Pinpoint the cell where the given text exists, returning its [X, Y] midpoint coordinate. 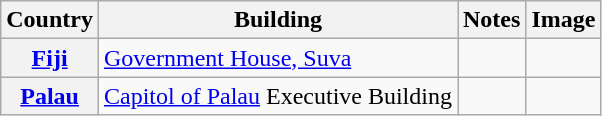
Building [278, 20]
Country [50, 20]
Fiji [50, 58]
Image [564, 20]
Notes [492, 20]
Capitol of Palau Executive Building [278, 96]
Palau [50, 96]
Government House, Suva [278, 58]
